Search for the cell housing the specified text and yield its (X, Y) center coordinate. 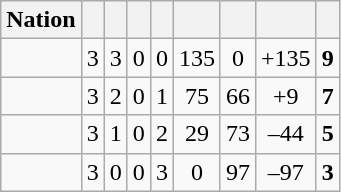
66 (238, 96)
–97 (286, 172)
97 (238, 172)
73 (238, 134)
5 (328, 134)
9 (328, 58)
75 (196, 96)
29 (196, 134)
Nation (41, 20)
+135 (286, 58)
–44 (286, 134)
7 (328, 96)
135 (196, 58)
+9 (286, 96)
